Provide the [X, Y] coordinate of the cell's center where the given text is located.  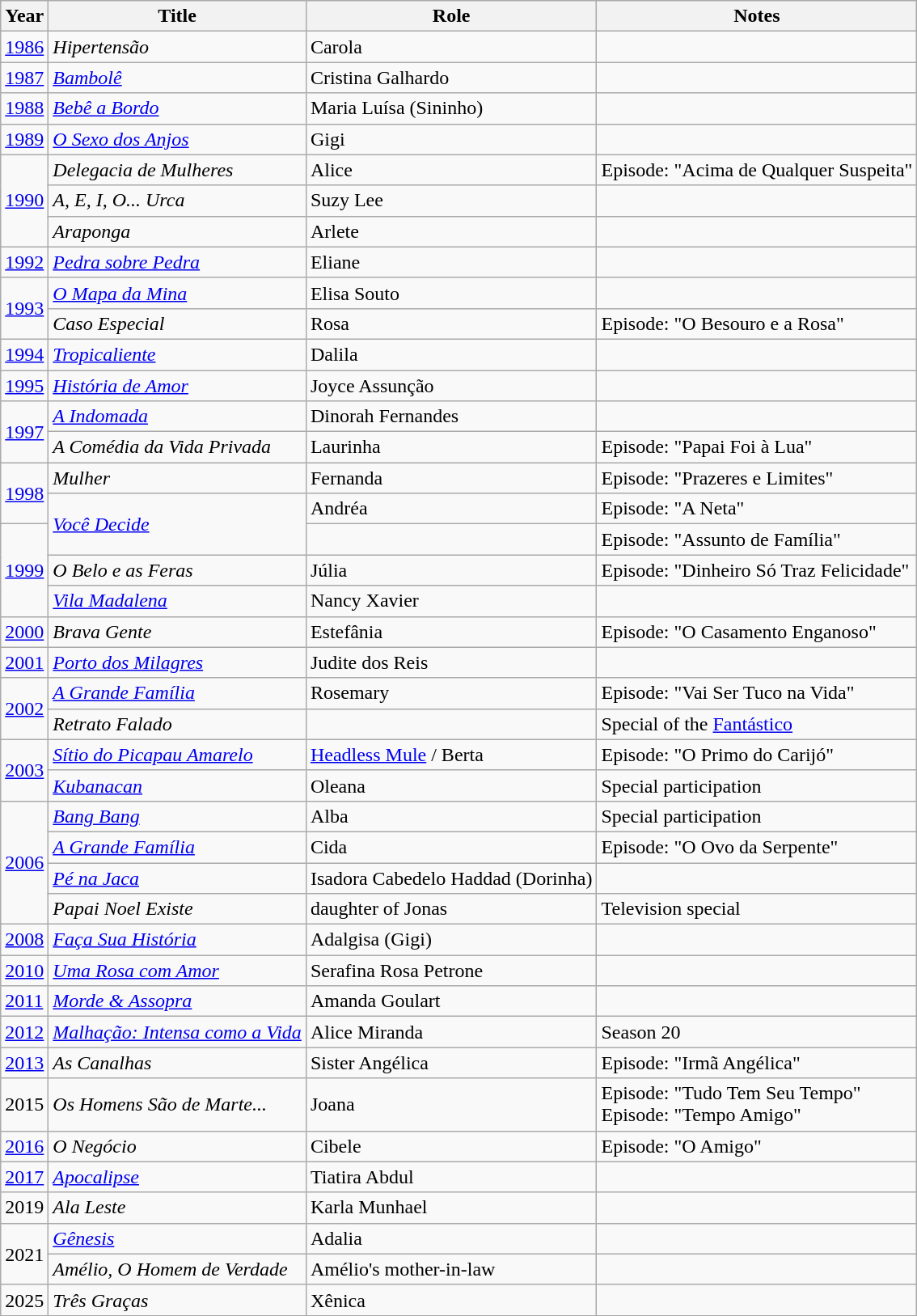
Joana [451, 1105]
Os Homens São de Marte... [178, 1105]
Xênica [451, 1300]
Episode: "O Amigo" [757, 1146]
O Mapa da Mina [178, 293]
Amélio, O Homem de Verdade [178, 1269]
Episode: "O Besouro e a Rosa" [757, 324]
Gênesis [178, 1238]
Cristina Galhardo [451, 78]
Sister Angélica [451, 1063]
1994 [24, 354]
Mulher [178, 478]
Adalgisa (Gigi) [451, 940]
O Negócio [178, 1146]
Season 20 [757, 1032]
1995 [24, 386]
Episode: "Acima de Qualquer Suspeita" [757, 170]
A Comédia da Vida Privada [178, 447]
Bebê a Bordo [178, 108]
Nancy Xavier [451, 601]
Cida [451, 847]
Episode: "Prazeres e Limites" [757, 478]
Ala Leste [178, 1208]
Porto dos Milagres [178, 662]
Papai Noel Existe [178, 909]
Brava Gente [178, 632]
Tropicaliente [178, 354]
Caso Especial [178, 324]
Tiatira Abdul [451, 1177]
A, E, I, O... Urca [178, 201]
Três Graças [178, 1300]
Serafina Rosa Petrone [451, 971]
Andréa [451, 509]
Morde & Assopra [178, 1001]
Special of the Fantástico [757, 724]
Gigi [451, 139]
Year [24, 16]
2008 [24, 940]
Vila Madalena [178, 601]
Laurinha [451, 447]
Karla Munhael [451, 1208]
Rosemary [451, 693]
Retrato Falado [178, 724]
2010 [24, 971]
2021 [24, 1254]
Delegacia de Mulheres [178, 170]
Episode: "O Casamento Enganoso" [757, 632]
Notes [757, 16]
1987 [24, 78]
2012 [24, 1032]
Adalia [451, 1238]
Dinorah Fernandes [451, 417]
Isadora Cabedelo Haddad (Dorinha) [451, 878]
2015 [24, 1105]
Episode: "Dinheiro Só Traz Felicidade" [757, 570]
Cibele [451, 1146]
Episode: "O Ovo da Serpente" [757, 847]
Rosa [451, 324]
Malhação: Intensa como a Vida [178, 1032]
Alice Miranda [451, 1032]
Episode: "Tudo Tem Seu Tempo"Episode: "Tempo Amigo" [757, 1105]
Carola [451, 47]
Oleana [451, 785]
Eliane [451, 262]
Araponga [178, 231]
As Canalhas [178, 1063]
2003 [24, 770]
Amélio's mother-in-law [451, 1269]
1992 [24, 262]
Joyce Assunção [451, 386]
Pé na Jaca [178, 878]
Sítio do Picapau Amarelo [178, 755]
2001 [24, 662]
Uma Rosa com Amor [178, 971]
Júlia [451, 570]
Bang Bang [178, 816]
O Belo e as Feras [178, 570]
Episode: "Assunto de Família" [757, 540]
2025 [24, 1300]
O Sexo dos Anjos [178, 139]
Episode: "Vai Ser Tuco na Vida" [757, 693]
2016 [24, 1146]
1998 [24, 493]
Episode: "A Neta" [757, 509]
1989 [24, 139]
Pedra sobre Pedra [178, 262]
2000 [24, 632]
Role [451, 16]
1990 [24, 201]
2006 [24, 862]
História de Amor [178, 386]
daughter of Jonas [451, 909]
Suzy Lee [451, 201]
2002 [24, 709]
2017 [24, 1177]
Episode: "O Primo do Carijó" [757, 755]
Kubanacan [178, 785]
Television special [757, 909]
Arlete [451, 231]
1999 [24, 570]
Você Decide [178, 524]
1988 [24, 108]
Elisa Souto [451, 293]
2013 [24, 1063]
Episode: "Papai Foi à Lua" [757, 447]
Estefânia [451, 632]
Dalila [451, 354]
1986 [24, 47]
Hipertensão [178, 47]
Alice [451, 170]
Episode: "Irmã Angélica" [757, 1063]
A Indomada [178, 417]
Alba [451, 816]
Judite dos Reis [451, 662]
1997 [24, 432]
Maria Luísa (Sininho) [451, 108]
Title [178, 16]
Apocalipse [178, 1177]
Headless Mule / Berta [451, 755]
Fernanda [451, 478]
Faça Sua História [178, 940]
2019 [24, 1208]
Bambolê [178, 78]
2011 [24, 1001]
Amanda Goulart [451, 1001]
1993 [24, 308]
